Scan for the cell matching the given text and deliver its (x, y) coordinate at center. 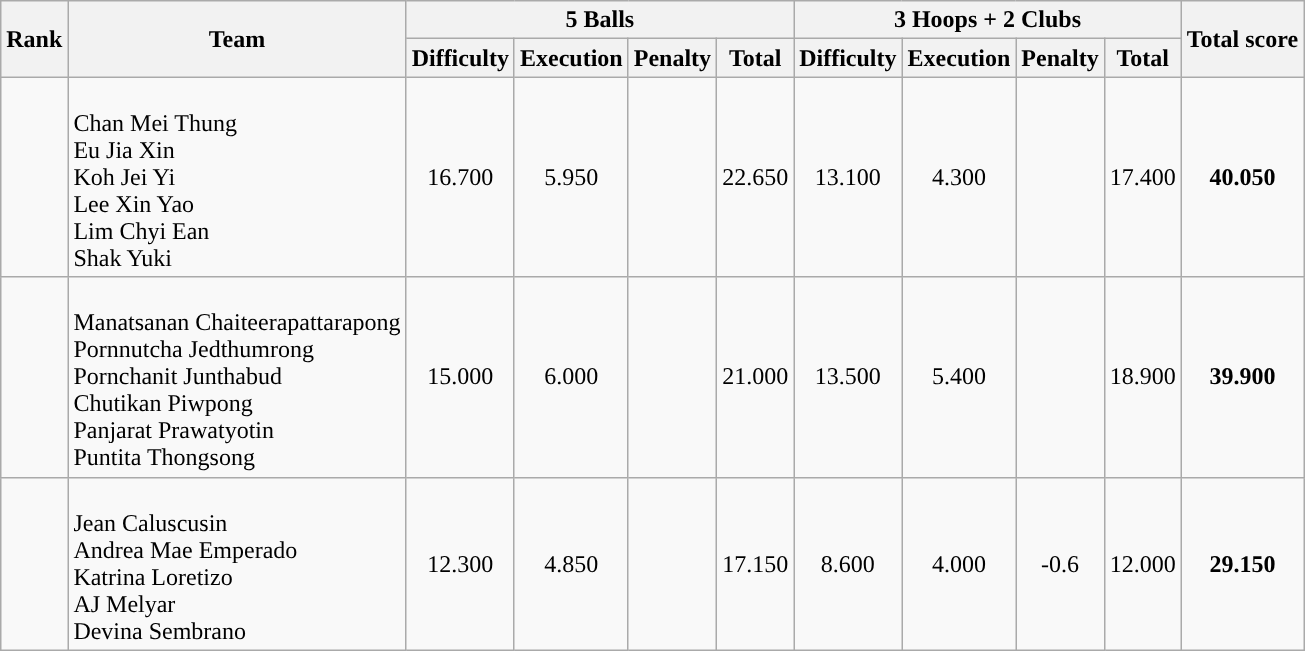
5 Balls (600, 20)
17.150 (756, 564)
4.850 (571, 564)
12.300 (460, 564)
39.900 (1242, 377)
Rank (34, 39)
3 Hoops + 2 Clubs (988, 20)
Manatsanan ChaiteerapattarapongPornnutcha JedthumrongPornchanit JunthabudChutikan PiwpongPanjarat PrawatyotinPuntita Thongsong (237, 377)
Jean CaluscusinAndrea Mae EmperadoKatrina LoretizoAJ MelyarDevina Sembrano (237, 564)
13.500 (848, 377)
5.400 (959, 377)
Team (237, 39)
Total score (1242, 39)
29.150 (1242, 564)
22.650 (756, 177)
4.000 (959, 564)
21.000 (756, 377)
15.000 (460, 377)
4.300 (959, 177)
16.700 (460, 177)
40.050 (1242, 177)
5.950 (571, 177)
13.100 (848, 177)
12.000 (1142, 564)
Chan Mei ThungEu Jia XinKoh Jei YiLee Xin YaoLim Chyi EanShak Yuki (237, 177)
17.400 (1142, 177)
6.000 (571, 377)
18.900 (1142, 377)
-0.6 (1060, 564)
8.600 (848, 564)
